Search for the cell housing the specified text and yield its (X, Y) center coordinate. 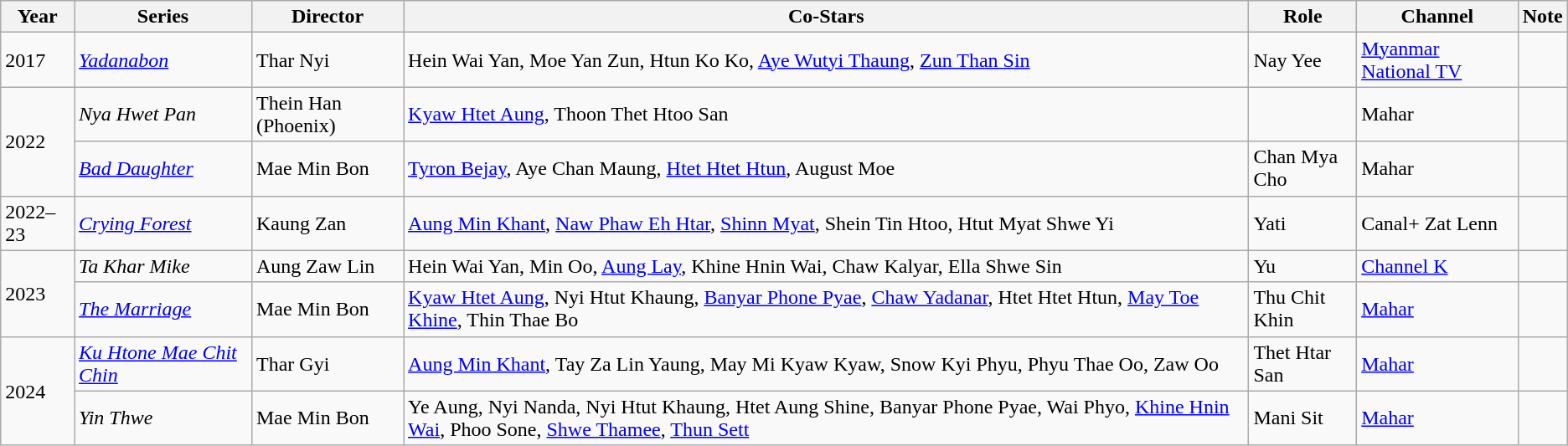
2022–23 (38, 223)
Kyaw Htet Aung, Nyi Htut Khaung, Banyar Phone Pyae, Chaw Yadanar, Htet Htet Htun, May Toe Khine, Thin Thae Bo (826, 310)
Hein Wai Yan, Moe Yan Zun, Htun Ko Ko, Aye Wutyi Thaung, Zun Than Sin (826, 60)
Yu (1303, 266)
Director (327, 17)
Yin Thwe (163, 418)
Co-Stars (826, 17)
Yadanabon (163, 60)
Aung Min Khant, Naw Phaw Eh Htar, Shinn Myat, Shein Tin Htoo, Htut Myat Shwe Yi (826, 223)
Yati (1303, 223)
Thu Chit Khin (1303, 310)
Thar Nyi (327, 60)
Ta Khar Mike (163, 266)
Canal+ Zat Lenn (1437, 223)
2017 (38, 60)
Ku Htone Mae Chit Chin (163, 363)
Role (1303, 17)
Thein Han (Phoenix) (327, 114)
2022 (38, 141)
Channel (1437, 17)
Note (1543, 17)
Nya Hwet Pan (163, 114)
Tyron Bejay, Aye Chan Maung, Htet Htet Htun, August Moe (826, 169)
Myanmar National TV (1437, 60)
Kyaw Htet Aung, Thoon Thet Htoo San (826, 114)
2023 (38, 293)
Channel K (1437, 266)
Bad Daughter (163, 169)
The Marriage (163, 310)
Chan Mya Cho (1303, 169)
Ye Aung, Nyi Nanda, Nyi Htut Khaung, Htet Aung Shine, Banyar Phone Pyae, Wai Phyo, Khine Hnin Wai, Phoo Sone, Shwe Thamee, Thun Sett (826, 418)
Kaung Zan (327, 223)
Aung Min Khant, Tay Za Lin Yaung, May Mi Kyaw Kyaw, Snow Kyi Phyu, Phyu Thae Oo, Zaw Oo (826, 363)
Aung Zaw Lin (327, 266)
Crying Forest (163, 223)
Thet Htar San (1303, 363)
2024 (38, 391)
Nay Yee (1303, 60)
Thar Gyi (327, 363)
Series (163, 17)
Mani Sit (1303, 418)
Hein Wai Yan, Min Oo, Aung Lay, Khine Hnin Wai, Chaw Kalyar, Ella Shwe Sin (826, 266)
Year (38, 17)
